Scan for the cell matching the given text and deliver its (X, Y) coordinate at center. 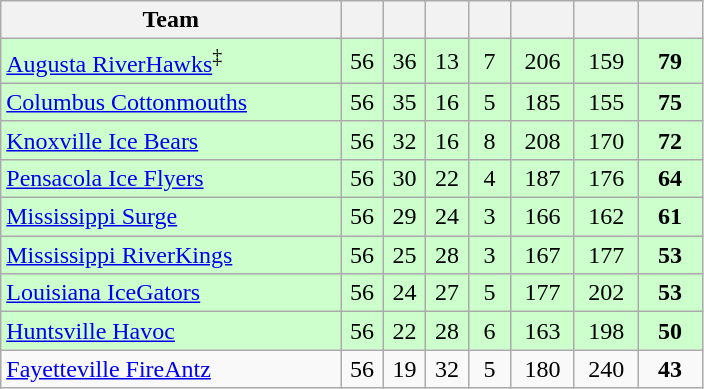
Fayetteville FireAntz (171, 369)
36 (404, 62)
Columbus Cottonmouths (171, 102)
Louisiana IceGators (171, 293)
167 (543, 255)
166 (543, 217)
170 (606, 140)
202 (606, 293)
Pensacola Ice Flyers (171, 178)
187 (543, 178)
50 (670, 331)
30 (404, 178)
35 (404, 102)
6 (489, 331)
208 (543, 140)
61 (670, 217)
Knoxville Ice Bears (171, 140)
176 (606, 178)
75 (670, 102)
8 (489, 140)
13 (447, 62)
19 (404, 369)
206 (543, 62)
163 (543, 331)
64 (670, 178)
Mississippi RiverKings (171, 255)
Augusta RiverHawks‡ (171, 62)
72 (670, 140)
27 (447, 293)
180 (543, 369)
155 (606, 102)
7 (489, 62)
240 (606, 369)
43 (670, 369)
29 (404, 217)
4 (489, 178)
162 (606, 217)
79 (670, 62)
Mississippi Surge (171, 217)
198 (606, 331)
Huntsville Havoc (171, 331)
25 (404, 255)
159 (606, 62)
Team (171, 20)
185 (543, 102)
